Find where the given text appears and provide that cell's center as [X, Y] coordinate. 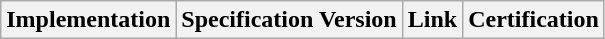
Specification Version [289, 20]
Certification [534, 20]
Link [432, 20]
Implementation [88, 20]
